Detect which cell encompasses the target text, then output its (X, Y) center coordinate. 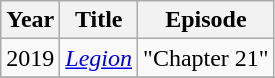
Title (99, 20)
"Chapter 21" (206, 58)
Year (30, 20)
2019 (30, 58)
Episode (206, 20)
Legion (99, 58)
